Pinpoint the cell where the given text exists, returning its [x, y] midpoint coordinate. 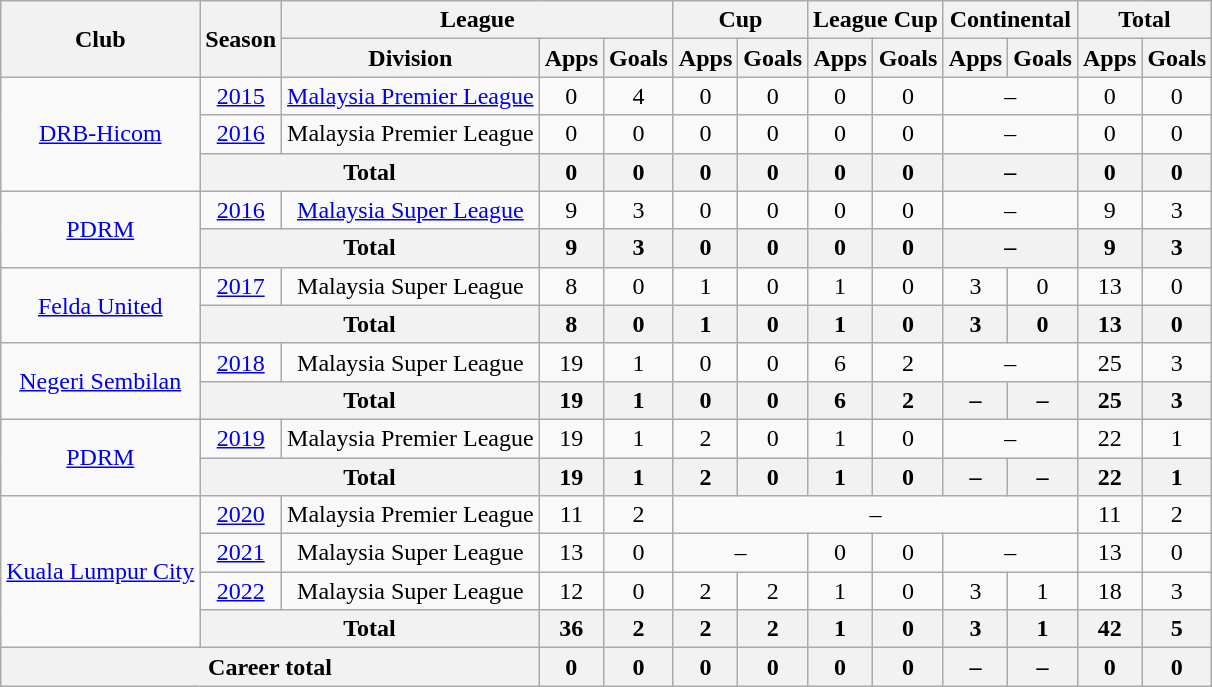
2018 [241, 362]
2022 [241, 591]
42 [1109, 629]
12 [571, 591]
Career total [270, 667]
36 [571, 629]
2021 [241, 553]
2019 [241, 438]
DRB-Hicom [100, 134]
Division [411, 58]
5 [1177, 629]
4 [639, 96]
18 [1109, 591]
2020 [241, 515]
2017 [241, 286]
Continental [1010, 20]
Negeri Sembilan [100, 381]
Kuala Lumpur City [100, 572]
Felda United [100, 305]
Cup [740, 20]
2015 [241, 96]
Club [100, 39]
League Cup [876, 20]
Season [241, 39]
League [478, 20]
